Identify which cell holds the provided text, then report its [X, Y] central coordinate. 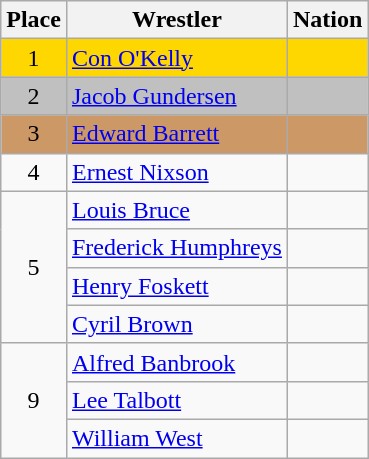
4 [34, 172]
Nation [327, 20]
Edward Barrett [176, 134]
Con O'Kelly [176, 58]
2 [34, 96]
Louis Bruce [176, 210]
Jacob Gundersen [176, 96]
Lee Talbott [176, 400]
9 [34, 400]
Place [34, 20]
5 [34, 267]
Frederick Humphreys [176, 248]
Alfred Banbrook [176, 362]
Cyril Brown [176, 324]
Wrestler [176, 20]
William West [176, 438]
3 [34, 134]
Henry Foskett [176, 286]
1 [34, 58]
Ernest Nixson [176, 172]
